Extract the [X, Y] coordinate from the center of the cell holding the provided text.  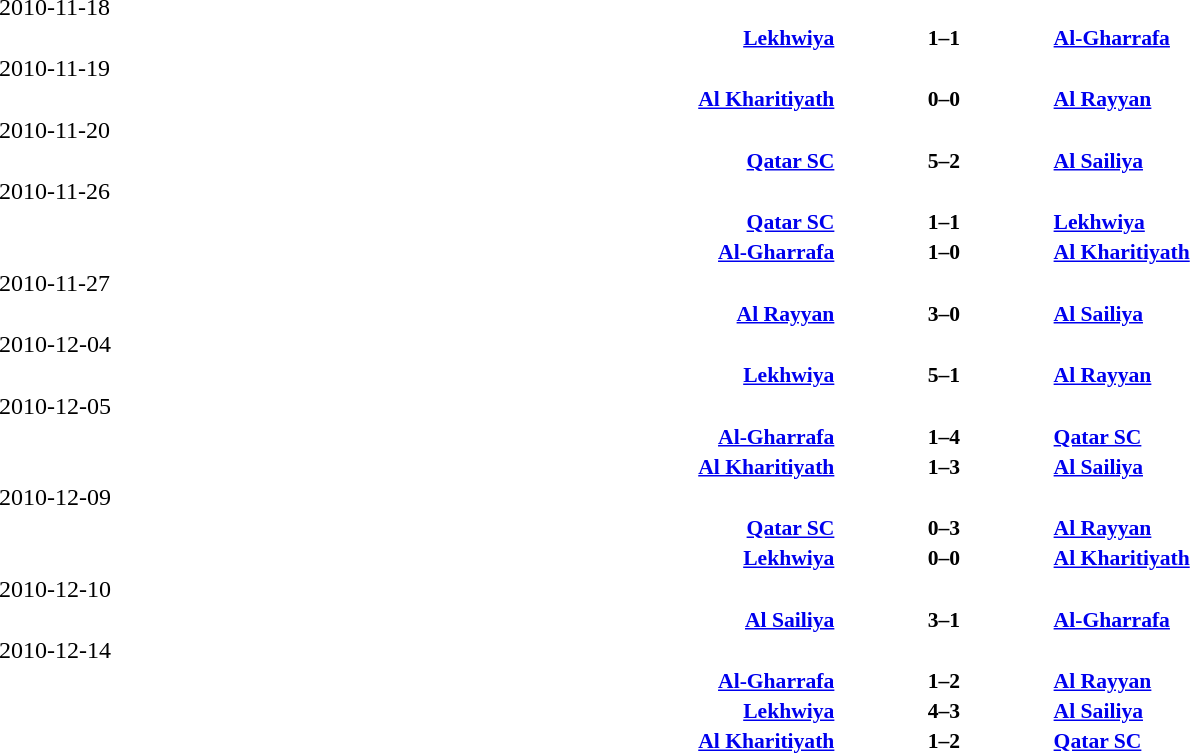
5–1 [944, 375]
1–4 [944, 436]
5–2 [944, 160]
3–1 [944, 620]
1–0 [944, 252]
1–2 [944, 681]
3–0 [944, 314]
4–3 [944, 711]
0–3 [944, 528]
1–3 [944, 466]
